Search for the cell housing the specified text and yield its (x, y) center coordinate. 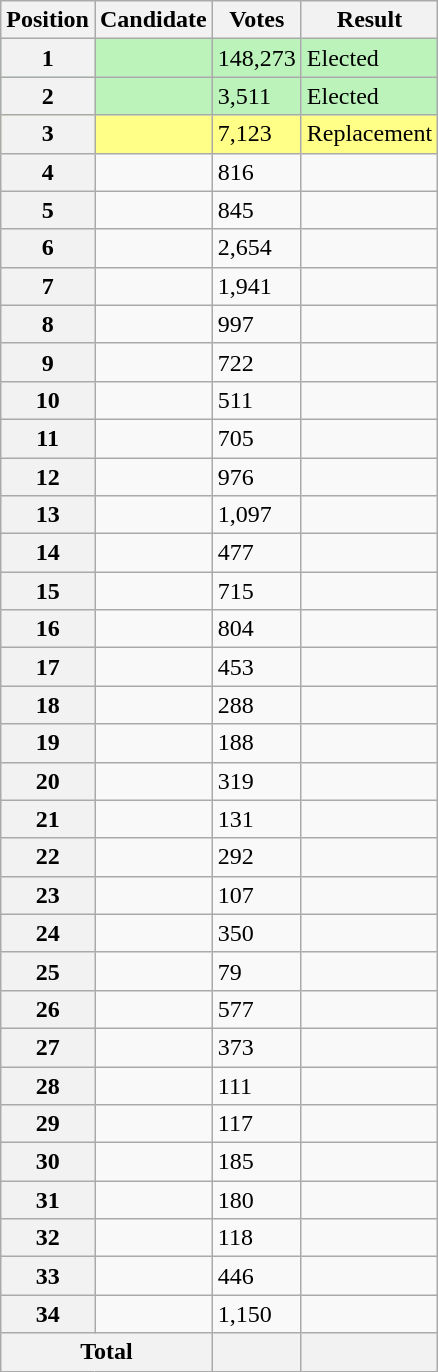
3,511 (256, 96)
7 (48, 286)
477 (256, 553)
148,273 (256, 58)
27 (48, 1047)
107 (256, 895)
13 (48, 515)
Position (48, 20)
12 (48, 477)
577 (256, 1009)
7,123 (256, 134)
997 (256, 324)
722 (256, 362)
Replacement (369, 134)
319 (256, 781)
180 (256, 1200)
15 (48, 591)
511 (256, 400)
23 (48, 895)
715 (256, 591)
21 (48, 819)
816 (256, 172)
79 (256, 971)
Candidate (153, 20)
111 (256, 1085)
804 (256, 629)
28 (48, 1085)
26 (48, 1009)
2,654 (256, 248)
Votes (256, 20)
4 (48, 172)
188 (256, 743)
32 (48, 1238)
185 (256, 1162)
1,150 (256, 1314)
19 (48, 743)
2 (48, 96)
16 (48, 629)
Total (107, 1352)
30 (48, 1162)
11 (48, 438)
131 (256, 819)
6 (48, 248)
18 (48, 705)
29 (48, 1124)
845 (256, 210)
5 (48, 210)
373 (256, 1047)
14 (48, 553)
34 (48, 1314)
Result (369, 20)
1 (48, 58)
31 (48, 1200)
1,941 (256, 286)
10 (48, 400)
20 (48, 781)
288 (256, 705)
3 (48, 134)
25 (48, 971)
117 (256, 1124)
350 (256, 933)
1,097 (256, 515)
24 (48, 933)
705 (256, 438)
33 (48, 1276)
976 (256, 477)
118 (256, 1238)
22 (48, 857)
8 (48, 324)
292 (256, 857)
9 (48, 362)
17 (48, 667)
446 (256, 1276)
453 (256, 667)
